Pinpoint the cell where the given text exists, returning its [X, Y] midpoint coordinate. 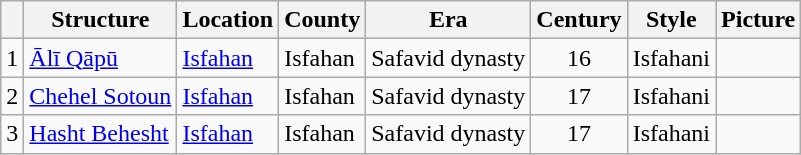
16 [579, 58]
Style [671, 20]
2 [12, 96]
Location [228, 20]
Hasht Behesht [100, 134]
Structure [100, 20]
Era [448, 20]
County [322, 20]
1 [12, 58]
Picture [758, 20]
Century [579, 20]
3 [12, 134]
Ālī Qāpū [100, 58]
Chehel Sotoun [100, 96]
